For the text-containing cell, return its midpoint in [x, y] coordinate format. 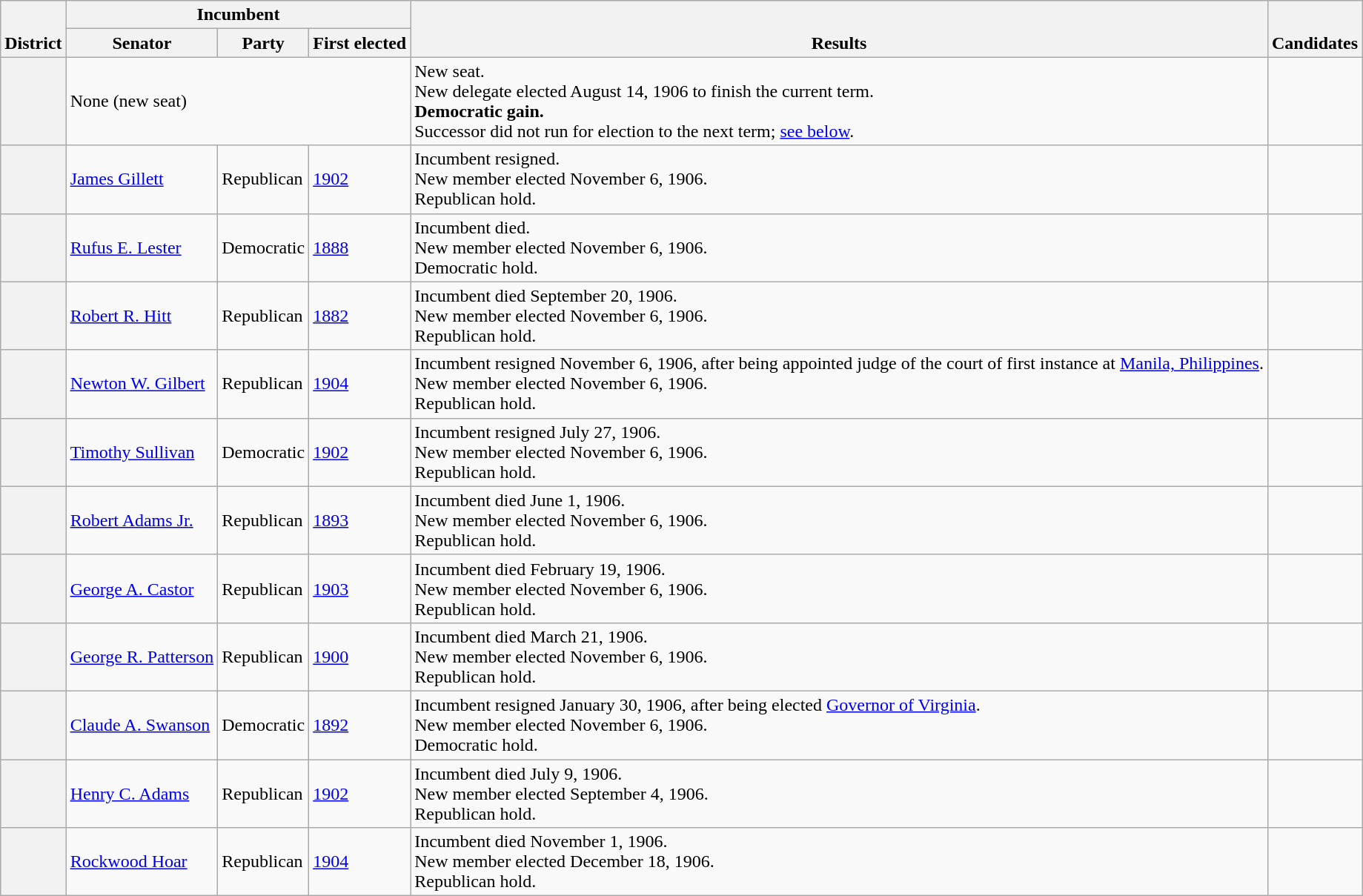
Robert R. Hitt [142, 316]
George R. Patterson [142, 657]
Timothy Sullivan [142, 452]
Newton W. Gilbert [142, 384]
None (new seat) [239, 101]
Incumbent [239, 15]
1903 [360, 588]
Incumbent died June 1, 1906.New member elected November 6, 1906.Republican hold. [839, 520]
Incumbent died.New member elected November 6, 1906.Democratic hold. [839, 248]
Incumbent resigned.New member elected November 6, 1906.Republican hold. [839, 179]
1900 [360, 657]
Incumbent died September 20, 1906.New member elected November 6, 1906.Republican hold. [839, 316]
1893 [360, 520]
Incumbent died February 19, 1906.New member elected November 6, 1906.Republican hold. [839, 588]
1888 [360, 248]
District [33, 29]
Robert Adams Jr. [142, 520]
Claude A. Swanson [142, 725]
1882 [360, 316]
James Gillett [142, 179]
First elected [360, 43]
Incumbent died November 1, 1906.New member elected December 18, 1906.Republican hold. [839, 862]
Candidates [1315, 29]
Incumbent resigned July 27, 1906.New member elected November 6, 1906.Republican hold. [839, 452]
Results [839, 29]
Incumbent resigned January 30, 1906, after being elected Governor of Virginia.New member elected November 6, 1906.Democratic hold. [839, 725]
Incumbent died July 9, 1906.New member elected September 4, 1906.Republican hold. [839, 793]
1892 [360, 725]
Party [264, 43]
Senator [142, 43]
Incumbent died March 21, 1906.New member elected November 6, 1906.Republican hold. [839, 657]
Rockwood Hoar [142, 862]
Rufus E. Lester [142, 248]
Henry C. Adams [142, 793]
George A. Castor [142, 588]
